Detect which cell encompasses the target text, then output its (X, Y) center coordinate. 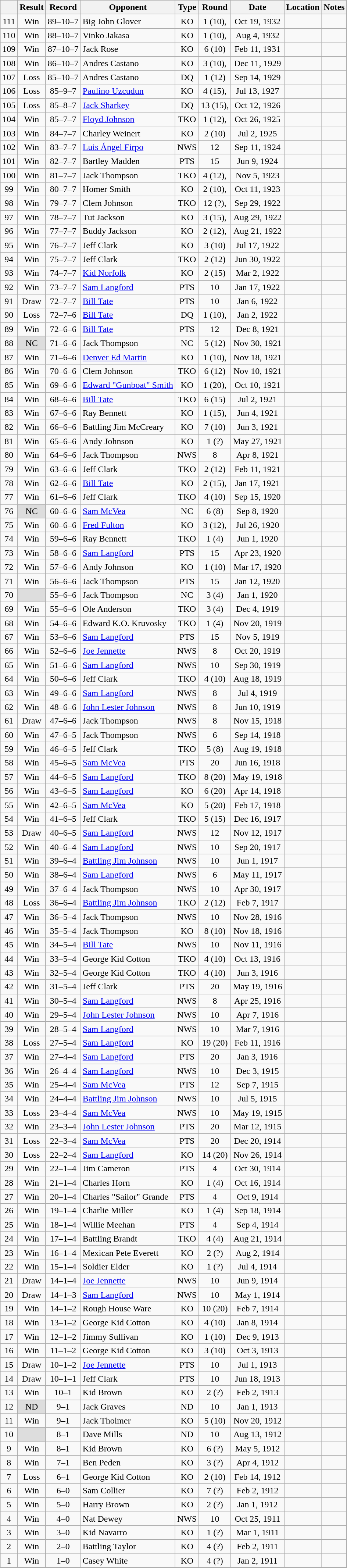
Mar 17, 1920 (257, 567)
Charlie Miller (128, 1211)
35–5–4 (63, 931)
Oct 10, 1921 (257, 385)
Oct 16, 1914 (257, 1183)
41–6–5 (63, 819)
109 (9, 49)
56–6–6 (63, 581)
50–6–6 (63, 679)
6 (15) (215, 399)
Nov 12, 1917 (257, 833)
Dec 3, 1915 (257, 1071)
75–7–7 (63, 259)
28–5–4 (63, 1029)
67 (9, 637)
35 (9, 1085)
Dave Mills (128, 1435)
43–6–5 (63, 791)
52–6–6 (63, 651)
25–4–4 (63, 1085)
105 (9, 105)
10–1–2 (63, 1365)
Big John Glover (128, 21)
27–4–4 (63, 1057)
4–0 (63, 1519)
8 (20) (215, 777)
Sep 29, 1922 (257, 203)
Sam Collier (128, 1490)
81–7–7 (63, 175)
Charles Horn (128, 1183)
Nov 18, 1921 (257, 357)
32 (9, 1127)
25 (9, 1225)
10 (20) (215, 1309)
Feb 7, 1914 (257, 1309)
Aug 13, 1912 (257, 1435)
85–8–7 (63, 105)
Sep 15, 1920 (257, 497)
Feb 11, 1921 (257, 469)
87 (9, 357)
14–1–3 (63, 1294)
13 (15), (215, 105)
84–7–7 (63, 133)
Oct 19, 1932 (257, 21)
73–7–7 (63, 287)
23 (9, 1253)
89 (9, 329)
Oct 20, 1919 (257, 651)
Jack Graves (128, 1407)
70–6–6 (63, 371)
8 (10) (215, 931)
Fred Fulton (128, 525)
Aug 18, 1919 (257, 679)
Feb 2, 1913 (257, 1393)
11 (9, 1421)
May 19, 1916 (257, 987)
108 (9, 63)
77–7–7 (63, 231)
91 (9, 301)
82–7–7 (63, 161)
14 (9, 1379)
42 (9, 987)
103 (9, 133)
83–7–7 (63, 147)
30–5–4 (63, 1001)
Jan 12, 1920 (257, 581)
May 5, 1912 (257, 1449)
6–0 (63, 1490)
71 (9, 581)
Notes (334, 7)
Jun 18, 1913 (257, 1379)
Dec 8, 1921 (257, 329)
6 (20) (215, 791)
Apr 25, 1916 (257, 1001)
Soldier Elder (128, 1267)
Dec 4, 1919 (257, 609)
Jan 1, 1920 (257, 595)
Apr 23, 1920 (257, 553)
16 (9, 1351)
Nat Dewey (128, 1519)
Nov 30, 1921 (257, 343)
26 (9, 1211)
13 (9, 1393)
Jun 3, 1916 (257, 973)
88–10–7 (63, 35)
Aug 4, 1932 (257, 35)
77 (9, 497)
16–1–4 (63, 1253)
86 (9, 371)
Tut Jackson (128, 217)
5 (12) (215, 343)
67–6–6 (63, 413)
17–1–4 (63, 1239)
Sep 7, 1915 (257, 1085)
12 (?), (215, 203)
Feb 17, 1918 (257, 805)
58–6–6 (63, 553)
Jimmy Sullivan (128, 1337)
85 (9, 385)
Feb 14, 1912 (257, 1476)
Dec 9, 1913 (257, 1337)
Battling Jim McCreary (128, 427)
65 (9, 665)
72–7–6 (63, 315)
3 (15), (215, 217)
5 (20) (215, 805)
40–6–5 (63, 833)
62 (9, 707)
19–1–4 (63, 1211)
Jan 1, 1913 (257, 1407)
38 (9, 1043)
45–6–5 (63, 763)
Jul 2, 1921 (257, 399)
Result (32, 7)
39–6–4 (63, 861)
3–0 (63, 1533)
Jun 3, 1921 (257, 427)
95 (9, 245)
Jun 1, 1920 (257, 539)
Feb 11, 1916 (257, 1043)
Feb 2, 1912 (257, 1490)
59–6–6 (63, 539)
36 (9, 1071)
Jan 2, 1911 (257, 1561)
2–0 (63, 1547)
90 (9, 315)
Jack Tholmer (128, 1421)
4 (12), (215, 175)
Oct 12, 1926 (257, 105)
Nov 26, 1914 (257, 1155)
15–1–4 (63, 1267)
14–1–4 (63, 1281)
36–6–4 (63, 903)
Nov 15, 1918 (257, 721)
43 (9, 973)
Edward "Gunboat" Smith (128, 385)
Battling Brandt (128, 1239)
40 (9, 1015)
5–0 (63, 1504)
2 (15) (215, 273)
37–6–4 (63, 889)
53 (9, 833)
85–7–7 (63, 119)
Oct 13, 1916 (257, 959)
Jan 3, 1916 (257, 1057)
Charley Weinert (128, 133)
70 (9, 595)
62–6–6 (63, 483)
57 (9, 777)
7–1 (63, 1462)
30 (9, 1155)
Edward K.O. Kruvosky (128, 623)
23–3–4 (63, 1127)
27–5–4 (63, 1043)
Aug 21, 1914 (257, 1239)
36–5–4 (63, 917)
Oct 11, 1923 (257, 189)
Jul 2, 1925 (257, 133)
Sep 18, 1914 (257, 1211)
Nov 28, 1916 (257, 917)
34–5–4 (63, 945)
Jun 16, 1918 (257, 763)
51 (9, 861)
Oct 3, 1913 (257, 1351)
55 (9, 805)
111 (9, 21)
24 (9, 1239)
6 (?) (215, 1449)
May 27, 1921 (257, 441)
Jul 4, 1914 (257, 1267)
68–6–6 (63, 399)
87–10–7 (63, 49)
Sep 8, 1920 (257, 511)
Jul 17, 1922 (257, 245)
6 (8) (215, 511)
Feb 11, 1931 (257, 49)
48 (9, 903)
Nov 18, 1916 (257, 931)
Jul 1, 1913 (257, 1365)
46–6–5 (63, 749)
18 (9, 1323)
26–4–4 (63, 1071)
Jun 10, 1919 (257, 707)
3 (10), (215, 63)
31–5–4 (63, 987)
11–1–2 (63, 1351)
63–6–6 (63, 469)
Oct 25, 1911 (257, 1519)
Homer Smith (128, 189)
Jan 17, 1921 (257, 483)
29 (9, 1169)
4 (4) (215, 1239)
53–6–6 (63, 637)
Sep 20, 1917 (257, 847)
76 (9, 511)
63 (9, 693)
Nov 10, 1921 (257, 371)
33 (9, 1113)
89–10–7 (63, 21)
Jul 4, 1919 (257, 693)
Charles "Sailor" Grande (128, 1197)
12–1–2 (63, 1337)
Buddy Jackson (128, 231)
61–6–6 (63, 497)
23–4–4 (63, 1113)
51–6–6 (63, 665)
Apr 14, 1918 (257, 791)
2 (10), (215, 189)
Jun 30, 1922 (257, 259)
60 (9, 735)
Record (63, 7)
Apr 30, 1917 (257, 889)
Denver Ed Martin (128, 357)
41 (9, 1001)
76–7–7 (63, 245)
64–6–6 (63, 455)
Jan 8, 1914 (257, 1323)
Jim Cameron (128, 1169)
39 (9, 1029)
9 (9, 1449)
Oct 26, 1925 (257, 119)
Jun 9, 1914 (257, 1281)
Kid Navarro (128, 1533)
20–1–4 (63, 1197)
80–7–7 (63, 189)
104 (9, 119)
Oct 9, 1914 (257, 1197)
22–2–4 (63, 1155)
Sep 14, 1918 (257, 735)
22–1–4 (63, 1169)
75 (9, 525)
Sep 11, 1924 (257, 147)
1 (12), (215, 119)
May 19, 1915 (257, 1113)
Ole Anderson (128, 609)
29–5–4 (63, 1015)
Paulino Uzcudun (128, 91)
101 (9, 161)
Nov 5, 1919 (257, 637)
94 (9, 259)
Apr 7, 1916 (257, 1015)
52 (9, 847)
Luis Ángel Firpo (128, 147)
Opponent (128, 7)
100 (9, 175)
72–7–7 (63, 301)
13–1–2 (63, 1323)
14 (20) (215, 1155)
64 (9, 679)
1 (9, 1561)
18–1–4 (63, 1225)
Aug 2, 1914 (257, 1253)
Jack Sharkey (128, 105)
66–6–6 (63, 427)
40–6–4 (63, 847)
73 (9, 553)
86–10–7 (63, 63)
98 (9, 203)
5 (15) (215, 819)
Location (303, 7)
3 (9, 1533)
7 (10) (215, 427)
99 (9, 189)
10–1–1 (63, 1379)
28 (9, 1183)
1 (20), (215, 385)
31 (9, 1141)
14–1–2 (63, 1309)
21–1–4 (63, 1183)
Round (215, 7)
96 (9, 231)
49–6–6 (63, 693)
Aug 29, 1922 (257, 217)
45 (9, 945)
Feb 2, 1911 (257, 1547)
44–6–5 (63, 777)
37 (9, 1057)
47–6–6 (63, 721)
57–6–6 (63, 567)
10–1 (63, 1393)
Casey White (128, 1561)
72 (9, 567)
Sep 30, 1919 (257, 665)
Jan 1, 1912 (257, 1504)
May 19, 1918 (257, 777)
34 (9, 1099)
22–3–4 (63, 1141)
6–1 (63, 1476)
Jan 6, 1922 (257, 301)
Apr 8, 1921 (257, 455)
47 (9, 917)
Mar 1, 1911 (257, 1533)
80 (9, 455)
79 (9, 469)
2 (15), (215, 483)
Bartley Madden (128, 161)
102 (9, 147)
85–9–7 (63, 91)
21 (9, 1281)
Jan 17, 1922 (257, 287)
78 (9, 483)
May 11, 1917 (257, 875)
85–10–7 (63, 77)
61 (9, 721)
Dec 11, 1929 (257, 63)
Oct 30, 1914 (257, 1169)
2 (9, 1547)
19 (20) (215, 1043)
107 (9, 77)
68 (9, 623)
Nov 20, 1919 (257, 623)
27 (9, 1197)
69 (9, 609)
Kid Norfolk (128, 273)
59 (9, 749)
Feb 7, 1917 (257, 903)
92 (9, 287)
Nov 11, 1916 (257, 945)
Mexican Pete Everett (128, 1253)
32–5–4 (63, 973)
Jun 9, 1924 (257, 161)
Jul 26, 1920 (257, 525)
Mar 12, 1915 (257, 1127)
93 (9, 273)
49 (9, 889)
82 (9, 427)
Jun 4, 1921 (257, 413)
106 (9, 91)
6 (10) (215, 49)
Willie Meehan (128, 1225)
Jul 5, 1915 (257, 1099)
Ben Peden (128, 1462)
Mar 2, 1922 (257, 273)
Mar 7, 1916 (257, 1029)
84 (9, 399)
42–6–5 (63, 805)
97 (9, 217)
Dec 16, 1917 (257, 819)
54 (9, 819)
Sep 14, 1929 (257, 77)
50 (9, 875)
May 1, 1914 (257, 1294)
3 (12), (215, 525)
Sep 4, 1914 (257, 1225)
24–4–4 (63, 1099)
22 (9, 1267)
17 (9, 1337)
Nov 5, 1923 (257, 175)
1–0 (63, 1561)
69–6–6 (63, 385)
72–6–6 (63, 329)
Jack Rose (128, 49)
6 (12) (215, 371)
66 (9, 651)
33–5–4 (63, 959)
74 (9, 539)
Date (257, 7)
56 (9, 791)
48–6–6 (63, 707)
Dec 20, 1914 (257, 1141)
Vinko Jakasa (128, 35)
Harry Brown (128, 1504)
38–6–4 (63, 875)
54–6–6 (63, 623)
Rough House Ware (128, 1309)
Type (187, 7)
1 (12) (215, 77)
88 (9, 343)
1 (15), (215, 413)
81 (9, 441)
5 (9, 1504)
65–6–6 (63, 441)
78–7–7 (63, 217)
Jan 2, 1922 (257, 315)
2 (12), (215, 231)
Jul 13, 1927 (257, 91)
Apr 4, 1912 (257, 1462)
74–7–7 (63, 273)
4 (15), (215, 91)
7 (9, 1476)
Aug 21, 1922 (257, 231)
79–7–7 (63, 203)
Nov 20, 1912 (257, 1421)
5 (8) (215, 749)
Aug 19, 1918 (257, 749)
7 (?) (215, 1490)
Battling Taylor (128, 1547)
3 (?) (215, 1462)
19 (9, 1309)
58 (9, 763)
5 (10) (215, 1421)
110 (9, 35)
Floyd Johnson (128, 119)
46 (9, 931)
Jun 1, 1917 (257, 861)
47–6–5 (63, 735)
83 (9, 413)
44 (9, 959)
